Return [X, Y] of the center of cell containing provided text 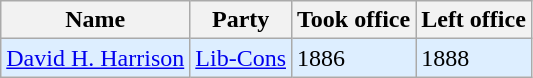
Lib-Cons [241, 58]
David H. Harrison [96, 58]
Left office [474, 20]
Took office [354, 20]
Party [241, 20]
Name [96, 20]
1888 [474, 58]
1886 [354, 58]
